Extract the [x, y] coordinate from the center of the cell holding the provided text.  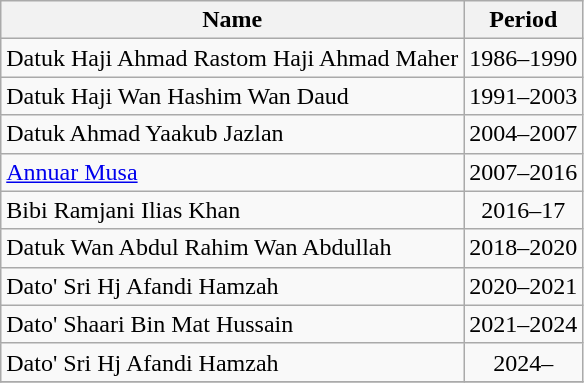
Datuk Haji Wan Hashim Wan Daud [232, 96]
2004–2007 [524, 134]
Bibi Ramjani Ilias Khan [232, 210]
Datuk Wan Abdul Rahim Wan Abdullah [232, 248]
2024– [524, 362]
Annuar Musa [232, 172]
2021–2024 [524, 324]
2018–2020 [524, 248]
Dato' Shaari Bin Mat Hussain [232, 324]
Datuk Haji Ahmad Rastom Haji Ahmad Maher [232, 58]
Name [232, 20]
2007–2016 [524, 172]
2016–17 [524, 210]
1986–1990 [524, 58]
Period [524, 20]
2020–2021 [524, 286]
1991–2003 [524, 96]
Datuk Ahmad Yaakub Jazlan [232, 134]
